Output the (X, Y) coordinate of the center of the cell containing the given text.  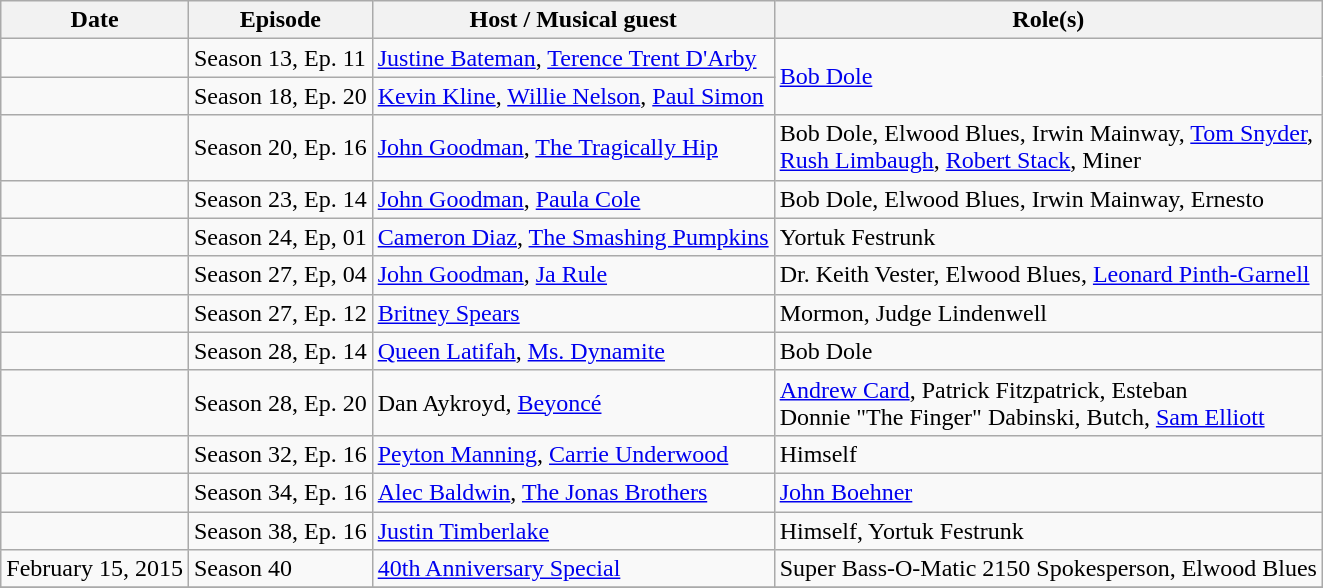
Role(s) (1048, 20)
Season 27, Ep. 12 (280, 313)
Season 13, Ep. 11 (280, 58)
Date (95, 20)
Season 32, Ep. 16 (280, 454)
John Goodman, The Tragically Hip (573, 148)
Season 24, Ep, 01 (280, 237)
Yortuk Festrunk (1048, 237)
Season 38, Ep. 16 (280, 531)
Season 40 (280, 569)
Season 28, Ep. 14 (280, 351)
Justine Bateman, Terence Trent D'Arby (573, 58)
Bob Dole, Elwood Blues, Irwin Mainway, Ernesto (1048, 199)
February 15, 2015 (95, 569)
Bob Dole, Elwood Blues, Irwin Mainway, Tom Snyder, Rush Limbaugh, Robert Stack, Miner (1048, 148)
Super Bass-O-Matic 2150 Spokesperson, Elwood Blues (1048, 569)
Season 28, Ep. 20 (280, 402)
Dr. Keith Vester, Elwood Blues, Leonard Pinth-Garnell (1048, 275)
Peyton Manning, Carrie Underwood (573, 454)
Dan Aykroyd, Beyoncé (573, 402)
Himself, Yortuk Festrunk (1048, 531)
Britney Spears (573, 313)
Season 23, Ep. 14 (280, 199)
John Boehner (1048, 492)
Season 27, Ep, 04 (280, 275)
John Goodman, Ja Rule (573, 275)
John Goodman, Paula Cole (573, 199)
Season 20, Ep. 16 (280, 148)
Kevin Kline, Willie Nelson, Paul Simon (573, 96)
Season 34, Ep. 16 (280, 492)
Cameron Diaz, The Smashing Pumpkins (573, 237)
Justin Timberlake (573, 531)
Queen Latifah, Ms. Dynamite (573, 351)
Host / Musical guest (573, 20)
Episode (280, 20)
Alec Baldwin, The Jonas Brothers (573, 492)
Himself (1048, 454)
Andrew Card, Patrick Fitzpatrick, Esteban Donnie "The Finger" Dabinski, Butch, Sam Elliott (1048, 402)
40th Anniversary Special (573, 569)
Mormon, Judge Lindenwell (1048, 313)
Season 18, Ep. 20 (280, 96)
